Output the (x, y) coordinate of the center of the cell containing the given text.  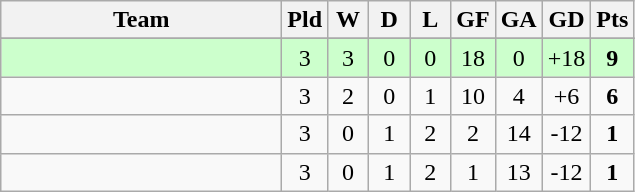
+6 (566, 96)
6 (612, 96)
Pts (612, 20)
18 (473, 58)
Pld (305, 20)
GA (518, 20)
D (390, 20)
14 (518, 134)
10 (473, 96)
Team (142, 20)
13 (518, 172)
GD (566, 20)
4 (518, 96)
+18 (566, 58)
GF (473, 20)
W (348, 20)
9 (612, 58)
L (430, 20)
